From the cell containing the given text, extract its center point as (X, Y) coordinate. 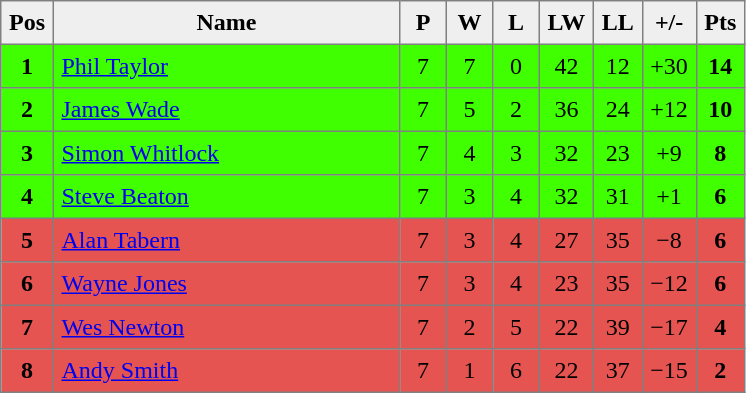
LW (566, 23)
24 (618, 110)
39 (618, 327)
37 (618, 371)
+12 (669, 110)
Phil Taylor (226, 66)
Andy Smith (226, 371)
27 (566, 240)
L (516, 23)
+30 (669, 66)
42 (566, 66)
P (423, 23)
12 (618, 66)
10 (720, 110)
W (469, 23)
Wayne Jones (226, 284)
+/- (669, 23)
+1 (669, 197)
31 (618, 197)
−17 (669, 327)
14 (720, 66)
Wes Newton (226, 327)
Pos (27, 23)
36 (566, 110)
Simon Whitlock (226, 153)
Alan Tabern (226, 240)
Name (226, 23)
LL (618, 23)
−15 (669, 371)
Pts (720, 23)
James Wade (226, 110)
−12 (669, 284)
−8 (669, 240)
0 (516, 66)
Steve Beaton (226, 197)
+9 (669, 153)
